Locate the cell with the specified text and output its (X, Y) center coordinate. 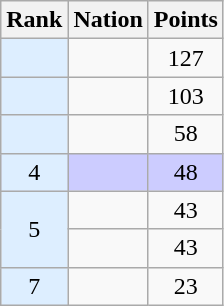
4 (34, 172)
127 (186, 58)
Points (186, 20)
103 (186, 96)
58 (186, 134)
Nation (108, 20)
23 (186, 286)
48 (186, 172)
5 (34, 229)
7 (34, 286)
Rank (34, 20)
